Provide the [x, y] coordinate of the cell's center where the given text is located.  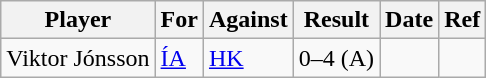
ÍA [179, 58]
Date [410, 20]
Viktor Jónsson [78, 58]
Ref [462, 20]
Result [336, 20]
0–4 (A) [336, 58]
Player [78, 20]
HK [248, 58]
Against [248, 20]
For [179, 20]
